Determine the (X, Y) coordinate at the center of the cell enclosing the given text.  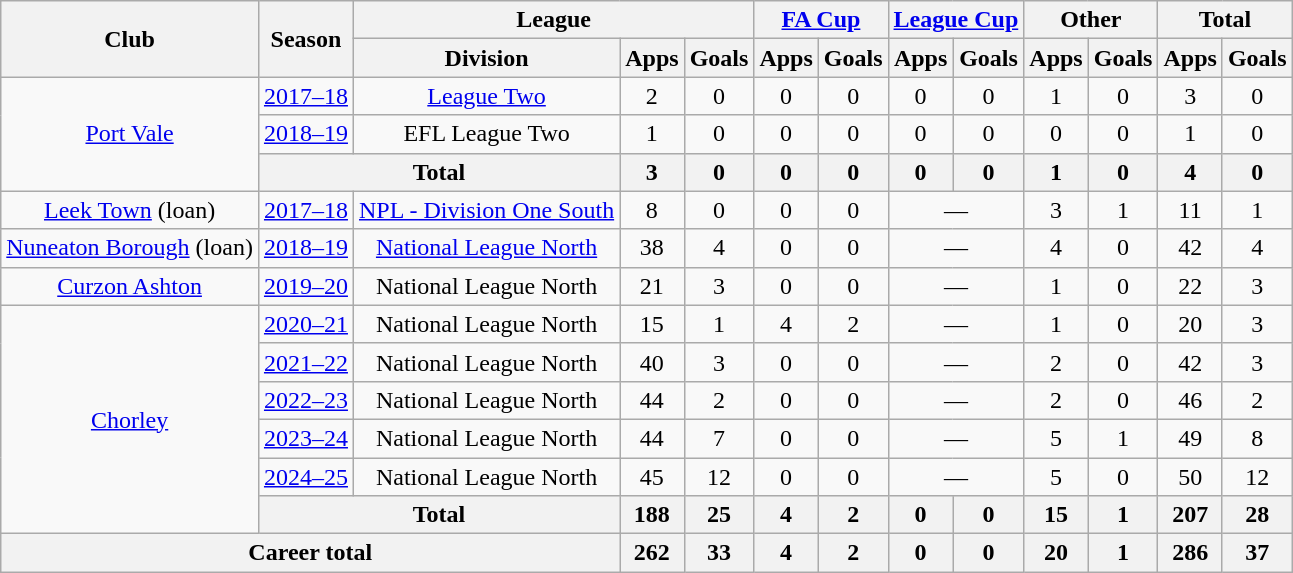
188 (652, 515)
Curzon Ashton (130, 286)
37 (1257, 553)
262 (652, 553)
2021–22 (306, 362)
FA Cup (821, 20)
207 (1190, 515)
League Two (486, 96)
Leek Town (loan) (130, 210)
League Cup (956, 20)
Port Vale (130, 134)
50 (1190, 477)
Division (486, 58)
NPL - Division One South (486, 210)
2020–21 (306, 324)
286 (1190, 553)
Chorley (130, 419)
21 (652, 286)
Career total (310, 553)
Club (130, 39)
Season (306, 39)
25 (719, 515)
2023–24 (306, 438)
2022–23 (306, 400)
2019–20 (306, 286)
38 (652, 248)
Other (1091, 20)
Nuneaton Borough (loan) (130, 248)
22 (1190, 286)
40 (652, 362)
EFL League Two (486, 134)
7 (719, 438)
2024–25 (306, 477)
46 (1190, 400)
45 (652, 477)
33 (719, 553)
League (553, 20)
11 (1190, 210)
49 (1190, 438)
28 (1257, 515)
